Determine the [X, Y] coordinate at the center of the cell enclosing the given text.  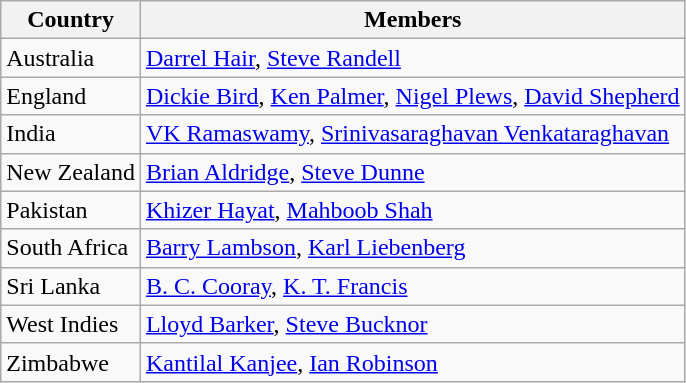
Australia [71, 58]
West Indies [71, 324]
VK Ramaswamy, Srinivasaraghavan Venkataraghavan [412, 134]
India [71, 134]
Darrel Hair, Steve Randell [412, 58]
Zimbabwe [71, 362]
B. C. Cooray, K. T. Francis [412, 286]
Barry Lambson, Karl Liebenberg [412, 248]
South Africa [71, 248]
Brian Aldridge, Steve Dunne [412, 172]
Khizer Hayat, Mahboob Shah [412, 210]
Sri Lanka [71, 286]
Dickie Bird, Ken Palmer, Nigel Plews, David Shepherd [412, 96]
Kantilal Kanjee, Ian Robinson [412, 362]
Country [71, 20]
England [71, 96]
Lloyd Barker, Steve Bucknor [412, 324]
Members [412, 20]
New Zealand [71, 172]
Pakistan [71, 210]
